Extract the [X, Y] coordinate from the center of the cell holding the provided text.  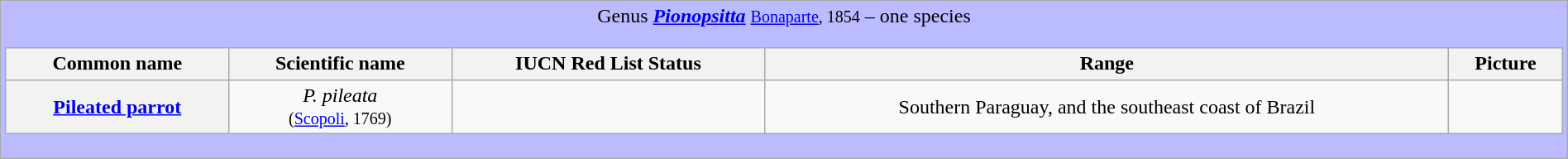
Range [1107, 64]
Common name [117, 64]
Pileated parrot [117, 106]
Southern Paraguay, and the southeast coast of Brazil [1107, 106]
Scientific name [341, 64]
Picture [1505, 64]
P. pileata (Scopoli, 1769) [341, 106]
IUCN Red List Status [609, 64]
